Detect which cell encompasses the target text, then output its [X, Y] center coordinate. 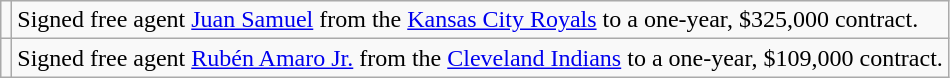
Signed free agent Rubén Amaro Jr. from the Cleveland Indians to a one-year, $109,000 contract. [480, 58]
Signed free agent Juan Samuel from the Kansas City Royals to a one-year, $325,000 contract. [480, 20]
